Find where the given text appears and provide that cell's center as [X, Y] coordinate. 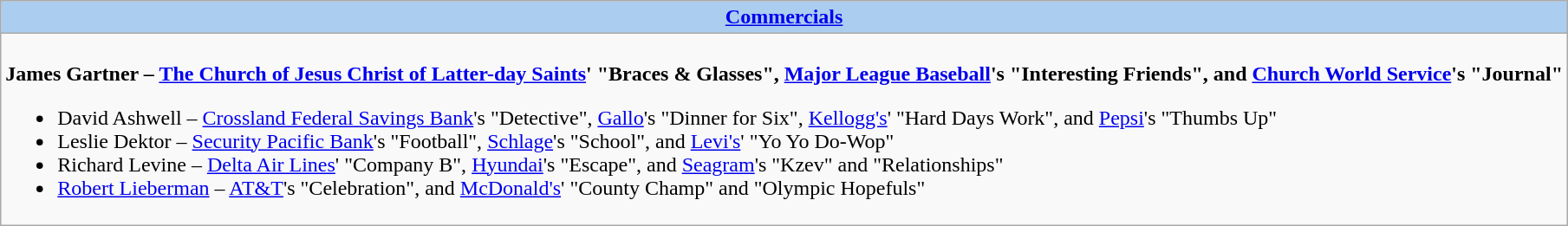
Commercials [784, 17]
